Provide the (X, Y) coordinate of the cell's center where the given text is located.  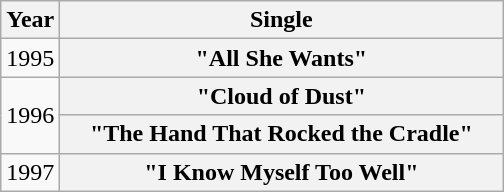
"I Know Myself Too Well" (282, 172)
1995 (30, 58)
Single (282, 20)
1997 (30, 172)
1996 (30, 115)
"The Hand That Rocked the Cradle" (282, 134)
"Cloud of Dust" (282, 96)
Year (30, 20)
"All She Wants" (282, 58)
